Search for the cell housing the specified text and yield its [x, y] center coordinate. 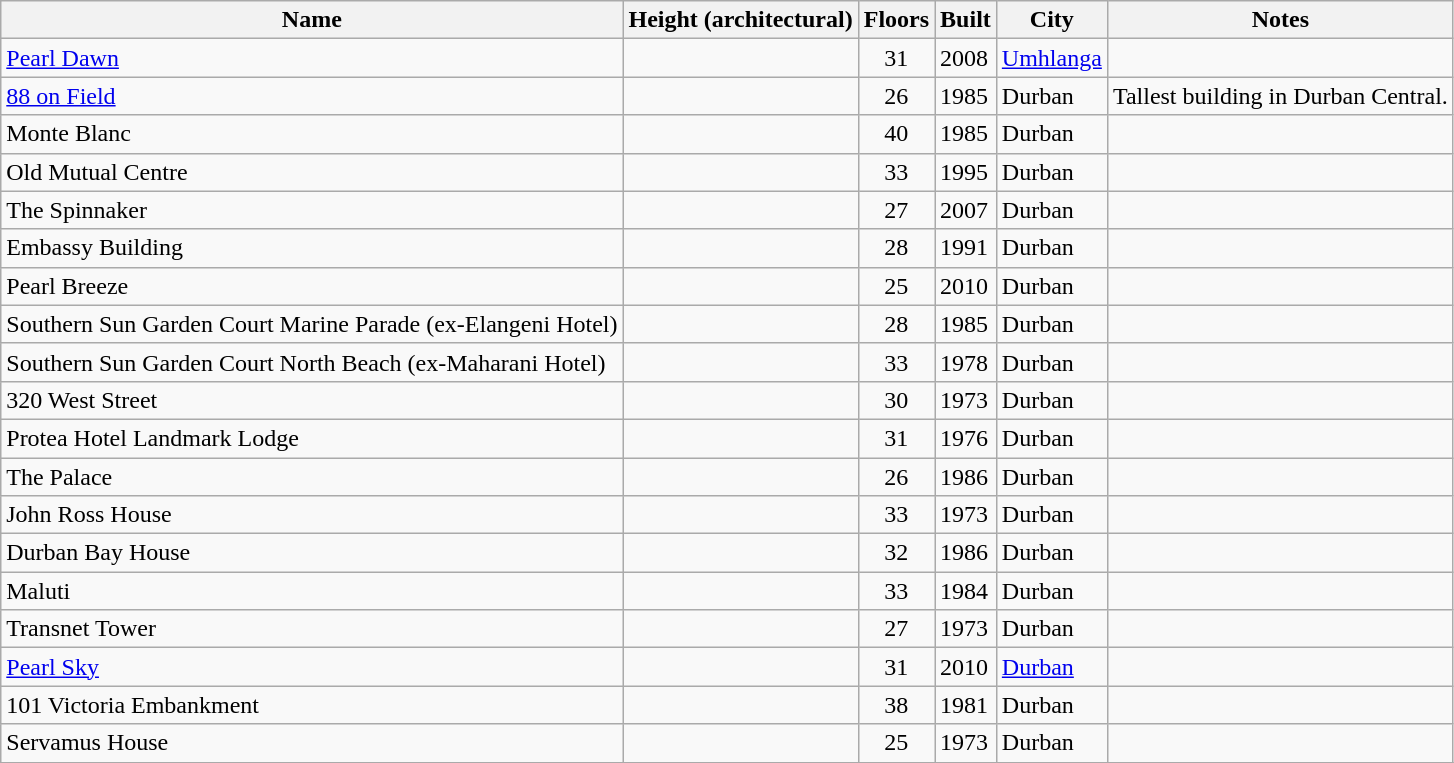
Old Mutual Centre [312, 172]
32 [896, 553]
Maluti [312, 591]
1976 [966, 438]
The Spinnaker [312, 210]
101 Victoria Embankment [312, 705]
Protea Hotel Landmark Lodge [312, 438]
Umhlanga [1052, 58]
Durban Bay House [312, 553]
320 West Street [312, 400]
2008 [966, 58]
40 [896, 134]
City [1052, 20]
Name [312, 20]
Monte Blanc [312, 134]
John Ross House [312, 515]
Notes [1280, 20]
Southern Sun Garden Court Marine Parade (ex-Elangeni Hotel) [312, 324]
Built [966, 20]
1995 [966, 172]
88 on Field [312, 96]
1981 [966, 705]
Southern Sun Garden Court North Beach (ex-Maharani Hotel) [312, 362]
Pearl Dawn [312, 58]
Tallest building in Durban Central. [1280, 96]
Transnet Tower [312, 629]
38 [896, 705]
Floors [896, 20]
Pearl Sky [312, 667]
30 [896, 400]
1984 [966, 591]
Height (architectural) [740, 20]
The Palace [312, 477]
2007 [966, 210]
1991 [966, 248]
Embassy Building [312, 248]
Servamus House [312, 743]
Pearl Breeze [312, 286]
1978 [966, 362]
